Capture the cell that displays the provided text and extract its [x, y] central coordinate. 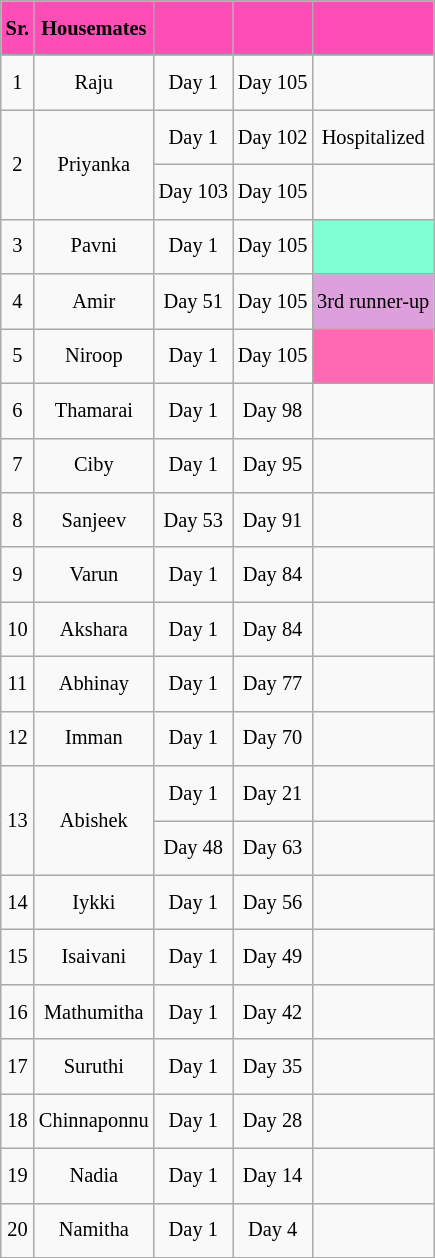
Thamarai [94, 410]
Sanjeev [94, 520]
Day 56 [272, 902]
Akshara [94, 630]
Pavni [94, 246]
1 [18, 82]
Day 91 [272, 520]
12 [18, 738]
17 [18, 1066]
Day 48 [194, 848]
3rd runner-up [373, 302]
10 [18, 630]
6 [18, 410]
Chinnaponnu [94, 1120]
2 [18, 164]
11 [18, 684]
Day 51 [194, 302]
Day 42 [272, 1012]
Mathumitha [94, 1012]
7 [18, 466]
8 [18, 520]
Housemates [94, 28]
18 [18, 1120]
Namitha [94, 1230]
16 [18, 1012]
13 [18, 820]
Imman [94, 738]
Nadia [94, 1176]
Day 35 [272, 1066]
Amir [94, 302]
Isaivani [94, 958]
Day 70 [272, 738]
Day 103 [194, 192]
Day 102 [272, 138]
15 [18, 958]
Sr. [18, 28]
4 [18, 302]
5 [18, 356]
Raju [94, 82]
Day 49 [272, 958]
Day 77 [272, 684]
9 [18, 574]
Abishek [94, 820]
Day 53 [194, 520]
Day 14 [272, 1176]
Niroop [94, 356]
Varun [94, 574]
Abhinay [94, 684]
Day 4 [272, 1230]
14 [18, 902]
Iykki [94, 902]
Priyanka [94, 164]
Ciby [94, 466]
Day 28 [272, 1120]
Hospitalized [373, 138]
Suruthi [94, 1066]
Day 63 [272, 848]
3 [18, 246]
Day 95 [272, 466]
20 [18, 1230]
19 [18, 1176]
Day 98 [272, 410]
Day 21 [272, 794]
